Identify which cell holds the provided text, then report its [X, Y] central coordinate. 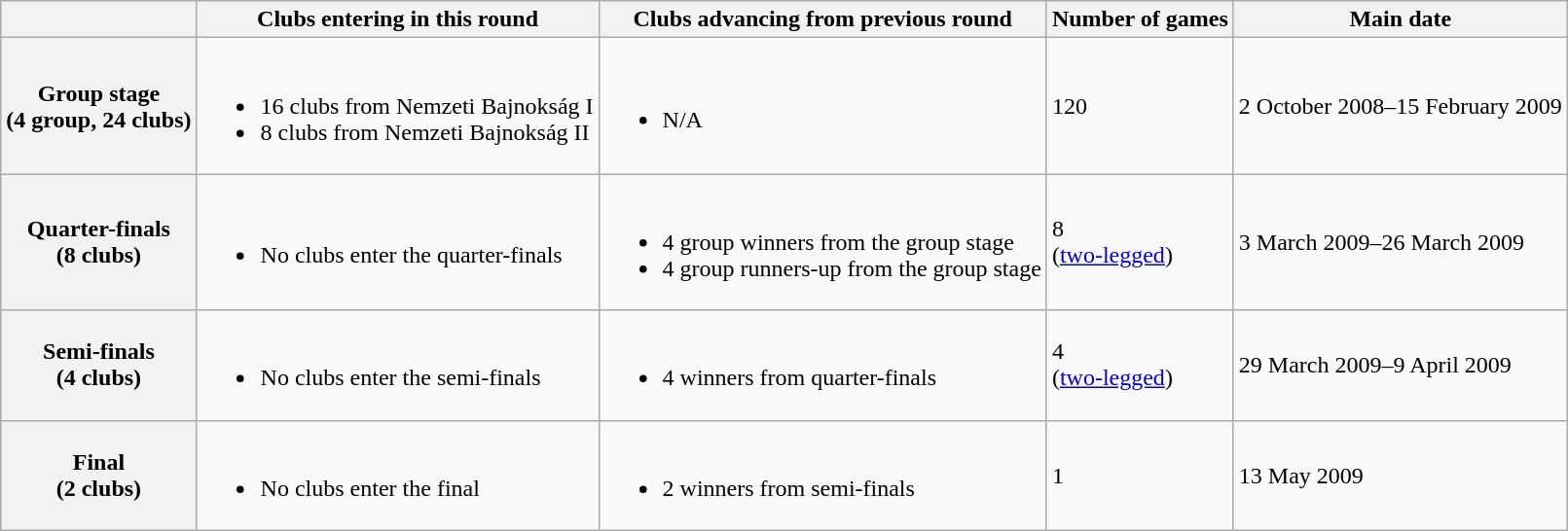
Semi-finals(4 clubs) [99, 366]
Final(2 clubs) [99, 475]
2 winners from semi-finals [822, 475]
No clubs enter the quarter-finals [397, 242]
Clubs entering in this round [397, 19]
120 [1140, 106]
Number of games [1140, 19]
16 clubs from Nemzeti Bajnokság I8 clubs from Nemzeti Bajnokság II [397, 106]
4(two-legged) [1140, 366]
29 March 2009–9 April 2009 [1400, 366]
Group stage(4 group, 24 clubs) [99, 106]
3 March 2009–26 March 2009 [1400, 242]
13 May 2009 [1400, 475]
Main date [1400, 19]
Clubs advancing from previous round [822, 19]
No clubs enter the final [397, 475]
No clubs enter the semi-finals [397, 366]
Quarter-finals(8 clubs) [99, 242]
2 October 2008–15 February 2009 [1400, 106]
8(two-legged) [1140, 242]
4 group winners from the group stage4 group runners-up from the group stage [822, 242]
4 winners from quarter-finals [822, 366]
1 [1140, 475]
N/A [822, 106]
